Capture the cell that displays the provided text and extract its [x, y] central coordinate. 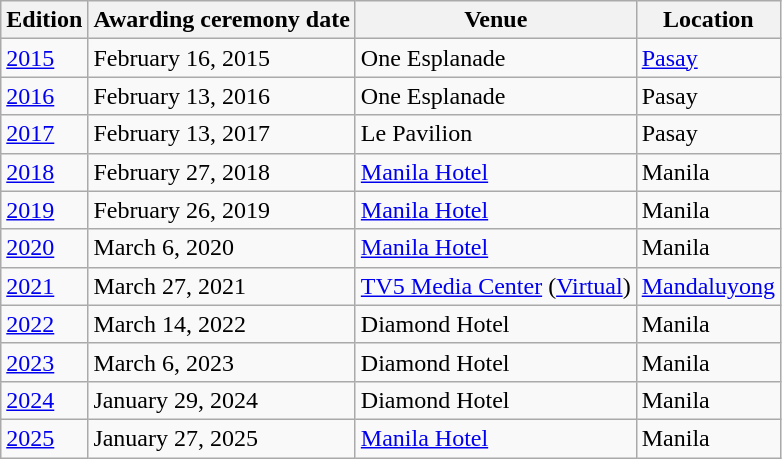
2022 [44, 324]
March 6, 2020 [222, 248]
TV5 Media Center (Virtual) [496, 286]
2021 [44, 286]
Mandaluyong [708, 286]
2015 [44, 58]
2017 [44, 134]
2024 [44, 400]
February 13, 2017 [222, 134]
Location [708, 20]
Le Pavilion [496, 134]
January 27, 2025 [222, 438]
February 27, 2018 [222, 172]
February 16, 2015 [222, 58]
2019 [44, 210]
Edition [44, 20]
March 14, 2022 [222, 324]
March 27, 2021 [222, 286]
2025 [44, 438]
February 13, 2016 [222, 96]
2023 [44, 362]
2018 [44, 172]
Venue [496, 20]
February 26, 2019 [222, 210]
March 6, 2023 [222, 362]
January 29, 2024 [222, 400]
2016 [44, 96]
2020 [44, 248]
Awarding ceremony date [222, 20]
